Output the [X, Y] coordinate of the center of the cell containing the given text.  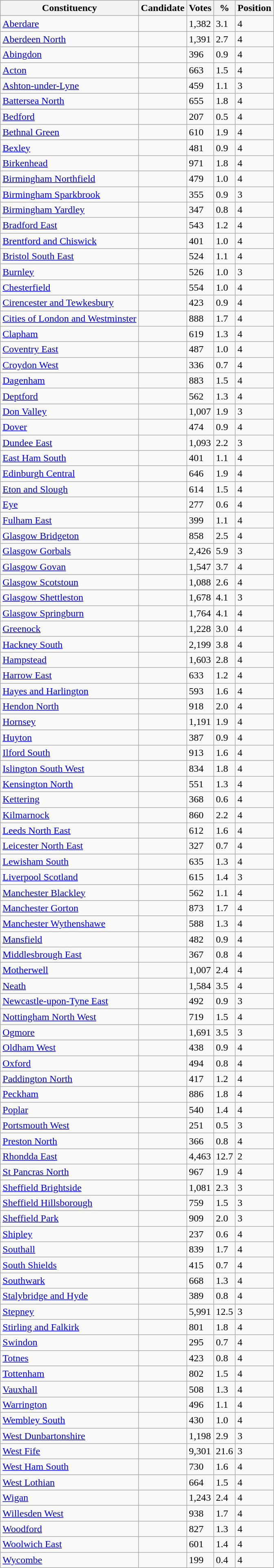
355 [200, 194]
Hendon North [69, 707]
Aberdare [69, 24]
12.7 [224, 1156]
Votes [200, 8]
368 [200, 799]
474 [200, 427]
Nottingham North West [69, 1017]
668 [200, 1281]
396 [200, 55]
Rhondda East [69, 1156]
827 [200, 1529]
Glasgow Govan [69, 567]
1,391 [200, 39]
415 [200, 1265]
633 [200, 675]
Vauxhall [69, 1389]
759 [200, 1203]
Coventry East [69, 349]
Stalybridge and Hyde [69, 1296]
Cities of London and Westminster [69, 318]
2.5 [224, 536]
Ogmore [69, 1032]
417 [200, 1079]
Liverpool Scotland [69, 877]
655 [200, 101]
913 [200, 753]
Bradford East [69, 225]
367 [200, 955]
492 [200, 1001]
Eton and Slough [69, 489]
Greenock [69, 629]
Cirencester and Tewkesbury [69, 303]
Don Valley [69, 411]
Glasgow Scotstoun [69, 582]
802 [200, 1374]
Sheffield Hillsborough [69, 1203]
481 [200, 148]
Birmingham Yardley [69, 210]
Ashton-under-Lyne [69, 86]
593 [200, 691]
971 [200, 163]
Burnley [69, 272]
Leicester North East [69, 846]
West Fife [69, 1451]
2,199 [200, 644]
Hampstead [69, 660]
873 [200, 908]
Wycombe [69, 1560]
Oldham West [69, 1048]
719 [200, 1017]
Bristol South East [69, 256]
918 [200, 707]
588 [200, 923]
Kensington North [69, 784]
Southall [69, 1250]
Edinburgh Central [69, 474]
295 [200, 1343]
Shipley [69, 1234]
886 [200, 1094]
1,547 [200, 567]
Deptford [69, 396]
551 [200, 784]
1,088 [200, 582]
327 [200, 846]
Peckham [69, 1094]
Constituency [69, 8]
487 [200, 349]
2.7 [224, 39]
Bexley [69, 148]
614 [200, 489]
Dagenham [69, 380]
479 [200, 179]
5,991 [200, 1312]
Position [254, 8]
237 [200, 1234]
494 [200, 1063]
Portsmouth West [69, 1125]
610 [200, 132]
277 [200, 505]
1,228 [200, 629]
West Lothian [69, 1482]
251 [200, 1125]
Poplar [69, 1110]
Islington South West [69, 769]
Birmingham Northfield [69, 179]
Manchester Gorton [69, 908]
Dundee East [69, 442]
Manchester Wythenshawe [69, 923]
Southwark [69, 1281]
Lewisham South [69, 861]
West Ham South [69, 1467]
Preston North [69, 1141]
Kilmarnock [69, 815]
Bedford [69, 117]
883 [200, 380]
% [224, 8]
Glasgow Shettleston [69, 598]
1,382 [200, 24]
Warrington [69, 1405]
Tottenham [69, 1374]
5.9 [224, 551]
801 [200, 1327]
Woodford [69, 1529]
839 [200, 1250]
Birkenhead [69, 163]
Birmingham Sparkbrook [69, 194]
2.8 [224, 660]
664 [200, 1482]
860 [200, 815]
Newcastle-upon-Tyne East [69, 1001]
2,426 [200, 551]
543 [200, 225]
601 [200, 1544]
East Ham South [69, 458]
4,463 [200, 1156]
Glasgow Springburn [69, 613]
438 [200, 1048]
430 [200, 1420]
1,191 [200, 722]
21.6 [224, 1451]
3.7 [224, 567]
Glasgow Gorbals [69, 551]
1,243 [200, 1498]
207 [200, 117]
526 [200, 272]
Mansfield [69, 939]
508 [200, 1389]
Acton [69, 70]
2.3 [224, 1188]
Chesterfield [69, 287]
Glasgow Bridgeton [69, 536]
399 [200, 520]
Hornsey [69, 722]
Woolwich East [69, 1544]
3.8 [224, 644]
Dover [69, 427]
Kettering [69, 799]
Ilford South [69, 753]
Stepney [69, 1312]
Fulham East [69, 520]
Sheffield Brightside [69, 1188]
730 [200, 1467]
3.1 [224, 24]
1,093 [200, 442]
Leeds North East [69, 830]
3.0 [224, 629]
Wembley South [69, 1420]
387 [200, 738]
Croydon West [69, 365]
Abingdon [69, 55]
888 [200, 318]
834 [200, 769]
347 [200, 210]
482 [200, 939]
Hayes and Harlington [69, 691]
South Shields [69, 1265]
389 [200, 1296]
Brentford and Chiswick [69, 241]
496 [200, 1405]
366 [200, 1141]
Neath [69, 986]
Swindon [69, 1343]
663 [200, 70]
615 [200, 877]
Middlesbrough East [69, 955]
1,081 [200, 1188]
635 [200, 861]
Willesden West [69, 1513]
967 [200, 1172]
Manchester Blackley [69, 892]
2 [254, 1156]
9,301 [200, 1451]
554 [200, 287]
Aberdeen North [69, 39]
1,691 [200, 1032]
858 [200, 536]
Candidate [163, 8]
646 [200, 474]
Hackney South [69, 644]
Wigan [69, 1498]
Huyton [69, 738]
540 [200, 1110]
1,584 [200, 986]
Motherwell [69, 970]
Battersea North [69, 101]
Sheffield Park [69, 1219]
Bethnal Green [69, 132]
938 [200, 1513]
Stirling and Falkirk [69, 1327]
Oxford [69, 1063]
Paddington North [69, 1079]
1,603 [200, 660]
336 [200, 365]
2.6 [224, 582]
909 [200, 1219]
12.5 [224, 1312]
St Pancras North [69, 1172]
524 [200, 256]
1,198 [200, 1435]
612 [200, 830]
1,678 [200, 598]
0.4 [224, 1560]
Harrow East [69, 675]
459 [200, 86]
Totnes [69, 1358]
619 [200, 334]
West Dunbartonshire [69, 1435]
2.9 [224, 1435]
Clapham [69, 334]
1,764 [200, 613]
Eye [69, 505]
199 [200, 1560]
